Locate the cell with the specified text and output its (x, y) center coordinate. 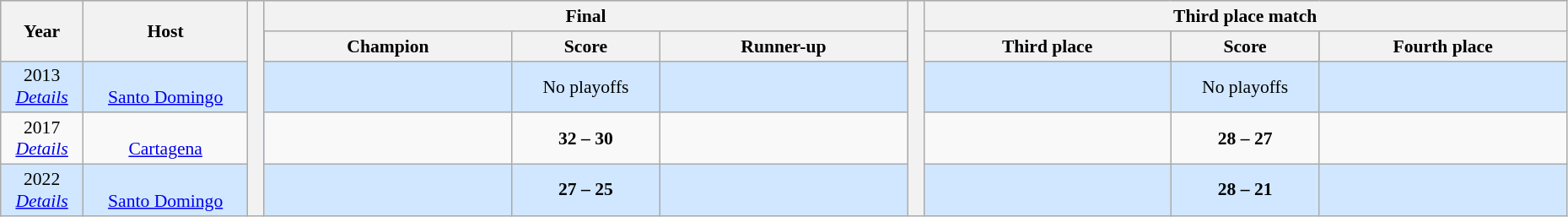
32 – 30 (586, 138)
Host (165, 30)
Third place match (1245, 16)
2022Details (42, 191)
Cartagena (165, 138)
Final (585, 16)
Fourth place (1442, 46)
Runner-up (783, 46)
28 – 21 (1245, 191)
27 – 25 (586, 191)
2017Details (42, 138)
Third place (1048, 46)
2013Details (42, 86)
28 – 27 (1245, 138)
Champion (388, 46)
Year (42, 30)
